Detect which cell encompasses the target text, then output its (X, Y) center coordinate. 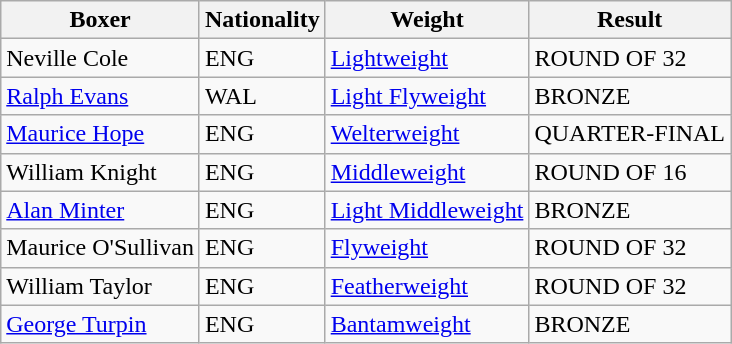
ROUND OF 16 (630, 172)
Alan Minter (100, 210)
Maurice Hope (100, 134)
Boxer (100, 20)
WAL (262, 96)
Welterweight (427, 134)
Weight (427, 20)
Nationality (262, 20)
Result (630, 20)
Featherweight (427, 286)
Ralph Evans (100, 96)
Flyweight (427, 248)
William Knight (100, 172)
Light Flyweight (427, 96)
Lightweight (427, 58)
Bantamweight (427, 324)
George Turpin (100, 324)
QUARTER-FINAL (630, 134)
Middleweight (427, 172)
William Taylor (100, 286)
Light Middleweight (427, 210)
Maurice O'Sullivan (100, 248)
Neville Cole (100, 58)
